Return the [X, Y] coordinate for the center point of the cell that contains the specified text.  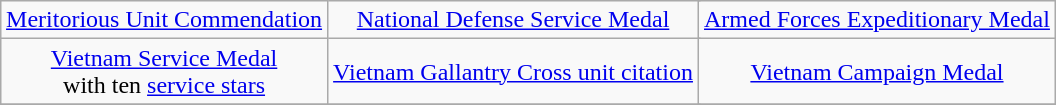
Vietnam Service Medal with ten service stars [164, 72]
Meritorious Unit Commendation [164, 20]
Vietnam Campaign Medal [876, 72]
Armed Forces Expeditionary Medal [876, 20]
Vietnam Gallantry Cross unit citation [514, 72]
National Defense Service Medal [514, 20]
